Return the (X, Y) coordinate for the center point of the cell that contains the specified text.  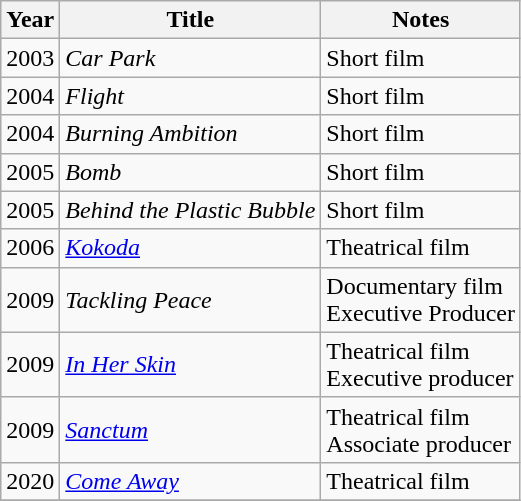
Car Park (190, 58)
2020 (30, 481)
Year (30, 20)
Flight (190, 96)
2006 (30, 248)
Notes (421, 20)
Sanctum (190, 430)
In Her Skin (190, 364)
Behind the Plastic Bubble (190, 210)
Theatrical filmAssociate producer (421, 430)
Bomb (190, 172)
Come Away (190, 481)
Tackling Peace (190, 300)
Burning Ambition (190, 134)
Theatrical filmExecutive producer (421, 364)
Kokoda (190, 248)
2003 (30, 58)
Documentary filmExecutive Producer (421, 300)
Title (190, 20)
